From the cell containing the given text, extract its center point as [X, Y] coordinate. 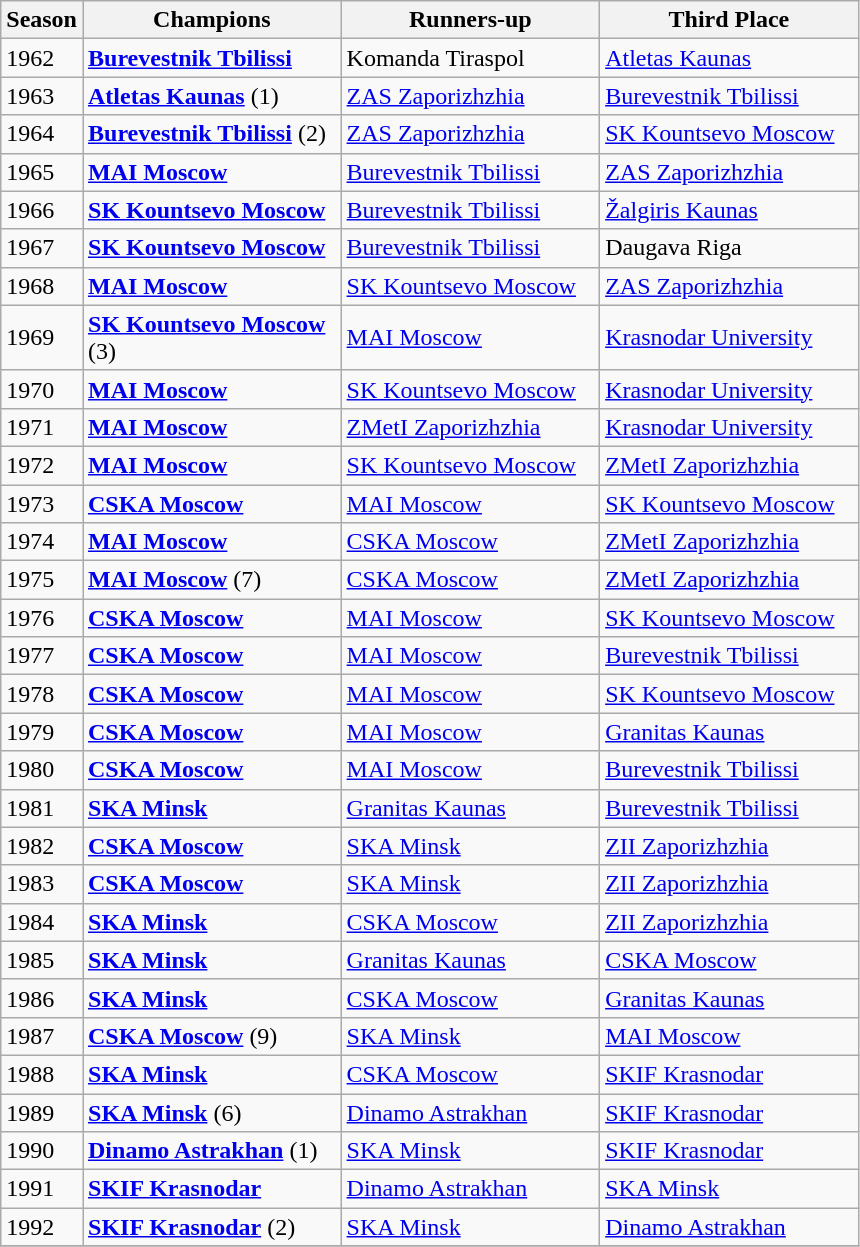
1979 [42, 732]
1967 [42, 248]
1969 [42, 338]
1962 [42, 58]
1990 [42, 1151]
1981 [42, 808]
1966 [42, 210]
Burevestnik Tbilissi (2) [212, 134]
Daugava Riga [730, 248]
Season [42, 20]
1972 [42, 465]
CSKA Moscow (9) [212, 1036]
1992 [42, 1227]
SK Kountsevo Moscow (3) [212, 338]
1989 [42, 1113]
1976 [42, 618]
SKA Minsk (6) [212, 1113]
Champions [212, 20]
1970 [42, 389]
Atletas Kaunas [730, 58]
1983 [42, 884]
1988 [42, 1074]
1965 [42, 172]
1964 [42, 134]
1973 [42, 503]
1982 [42, 846]
Third Place [730, 20]
1986 [42, 998]
1987 [42, 1036]
1991 [42, 1189]
Atletas Kaunas (1) [212, 96]
1968 [42, 286]
SKIF Krasnodar (2) [212, 1227]
Žalgiris Kaunas [730, 210]
1980 [42, 770]
Komanda Tiraspol [470, 58]
1975 [42, 580]
MAI Moscow (7) [212, 580]
1985 [42, 960]
Runners-up [470, 20]
1974 [42, 542]
1978 [42, 694]
1977 [42, 656]
Dinamo Astrakhan (1) [212, 1151]
1984 [42, 922]
1963 [42, 96]
1971 [42, 427]
